Identify which cell holds the provided text, then report its (x, y) central coordinate. 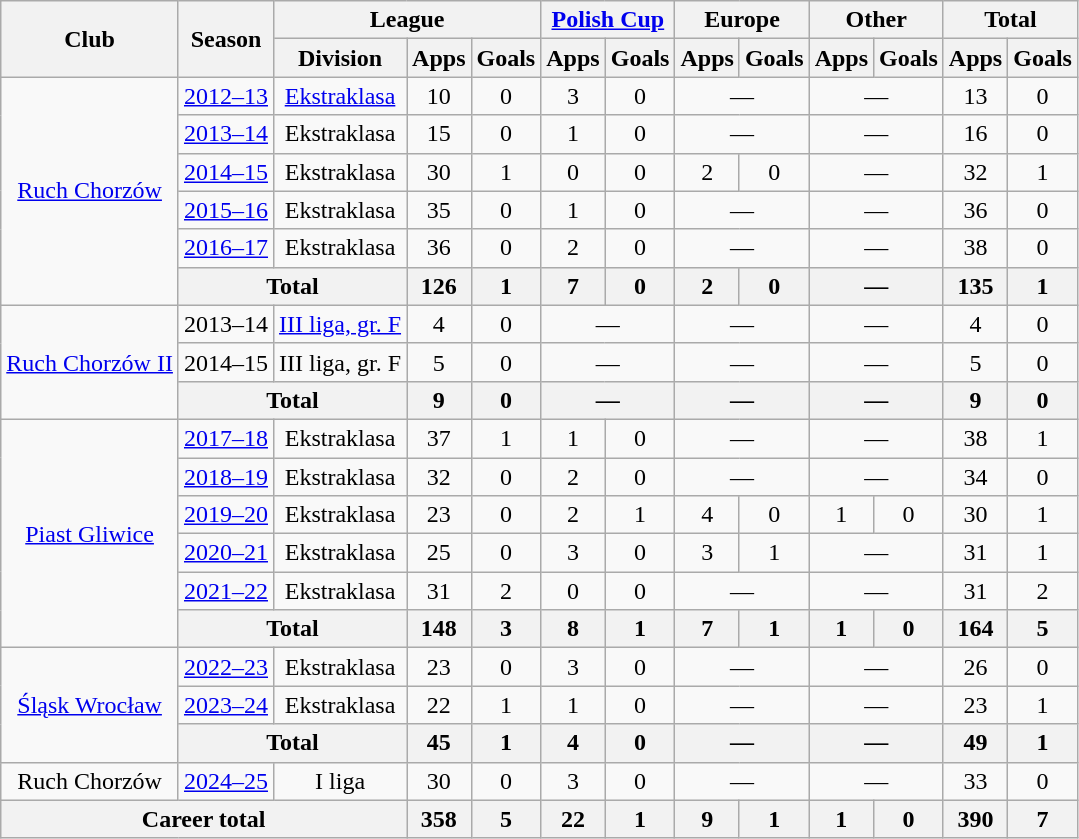
League (408, 20)
126 (439, 286)
13 (975, 96)
390 (975, 819)
358 (439, 819)
2016–17 (226, 248)
164 (975, 629)
148 (439, 629)
I liga (340, 781)
37 (439, 438)
10 (439, 96)
Career total (204, 819)
16 (975, 134)
26 (975, 667)
Division (340, 58)
49 (975, 743)
35 (439, 210)
2022–23 (226, 667)
2018–19 (226, 477)
15 (439, 134)
2017–18 (226, 438)
45 (439, 743)
2012–13 (226, 96)
Śląsk Wrocław (90, 705)
Polish Cup (608, 20)
Club (90, 39)
Europe (742, 20)
2021–22 (226, 591)
33 (975, 781)
2019–20 (226, 515)
Other (876, 20)
2023–24 (226, 705)
34 (975, 477)
Season (226, 39)
2020–21 (226, 553)
2015–16 (226, 210)
2024–25 (226, 781)
Piast Gliwice (90, 533)
Ruch Chorzów II (90, 362)
25 (439, 553)
135 (975, 286)
8 (573, 629)
